Pinpoint the cell where the given text exists, returning its (x, y) midpoint coordinate. 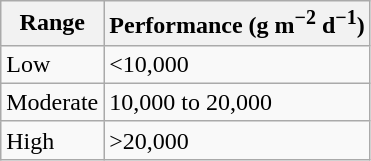
Range (52, 24)
<10,000 (237, 64)
High (52, 140)
Moderate (52, 102)
Performance (g m−2 d−1) (237, 24)
>20,000 (237, 140)
Low (52, 64)
10,000 to 20,000 (237, 102)
